Determine the [x, y] coordinate at the center of the cell enclosing the given text.  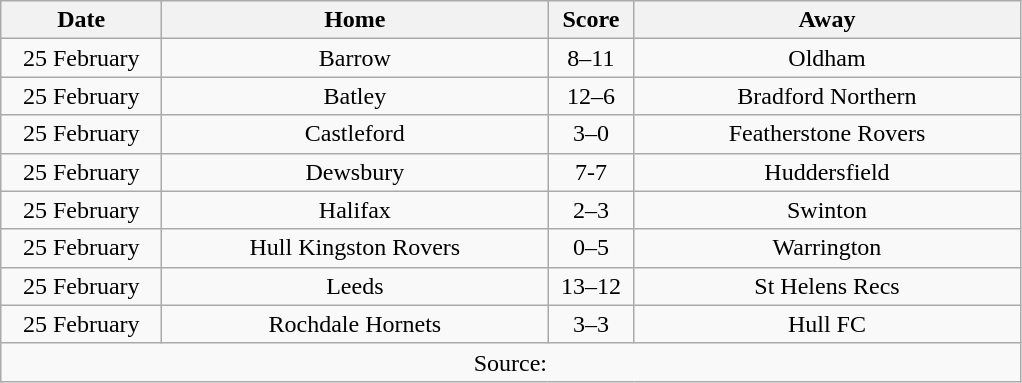
2–3 [591, 210]
St Helens Recs [827, 286]
3–0 [591, 134]
Huddersfield [827, 172]
Oldham [827, 58]
Castleford [355, 134]
Batley [355, 96]
Hull FC [827, 324]
Warrington [827, 248]
Swinton [827, 210]
Rochdale Hornets [355, 324]
Date [82, 20]
Hull Kingston Rovers [355, 248]
12–6 [591, 96]
7-7 [591, 172]
3–3 [591, 324]
13–12 [591, 286]
Home [355, 20]
Barrow [355, 58]
8–11 [591, 58]
Source: [510, 362]
Dewsbury [355, 172]
Halifax [355, 210]
Bradford Northern [827, 96]
Away [827, 20]
0–5 [591, 248]
Leeds [355, 286]
Score [591, 20]
Featherstone Rovers [827, 134]
